Locate the cell with the specified text and output its [X, Y] center coordinate. 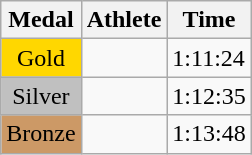
1:12:35 [209, 96]
Bronze [41, 134]
Time [209, 20]
Silver [41, 96]
Medal [41, 20]
Gold [41, 58]
Athlete [124, 20]
1:13:48 [209, 134]
1:11:24 [209, 58]
